Provide the (X, Y) coordinate of the cell's center where the given text is located.  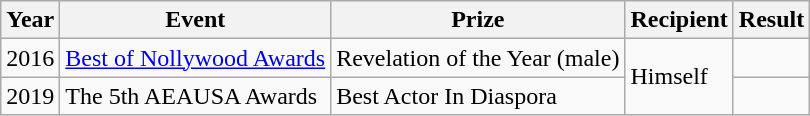
Result (771, 20)
Recipient (679, 20)
2016 (30, 58)
Best of Nollywood Awards (196, 58)
Himself (679, 77)
Revelation of the Year (male) (478, 58)
Best Actor In Diaspora (478, 96)
2019 (30, 96)
The 5th AEAUSA Awards (196, 96)
Prize (478, 20)
Year (30, 20)
Event (196, 20)
